Scan for the cell matching the given text and deliver its (X, Y) coordinate at center. 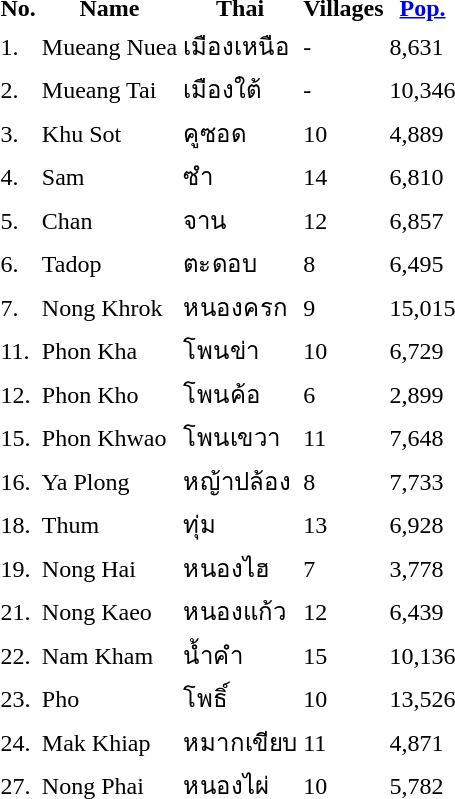
หนองครก (240, 307)
Mueang Tai (109, 90)
โพนค้อ (240, 394)
7 (344, 568)
หญ้าปล้อง (240, 481)
โพธิ์ (240, 698)
Khu Sot (109, 133)
Nong Kaeo (109, 612)
13 (344, 524)
Phon Kha (109, 350)
15 (344, 655)
จาน (240, 220)
โพนเขวา (240, 438)
Thum (109, 524)
หนองไฮ (240, 568)
ทุ่ม (240, 524)
Pho (109, 698)
Tadop (109, 264)
Phon Khwao (109, 438)
น้ำคำ (240, 655)
หนองแก้ว (240, 612)
Nong Khrok (109, 307)
คูซอด (240, 133)
9 (344, 307)
6 (344, 394)
เมืองใต้ (240, 90)
14 (344, 176)
Chan (109, 220)
Phon Kho (109, 394)
Nong Hai (109, 568)
Mak Khiap (109, 742)
Ya Plong (109, 481)
Sam (109, 176)
ซำ (240, 176)
Nam Kham (109, 655)
โพนข่า (240, 350)
หมากเขียบ (240, 742)
Mueang Nuea (109, 46)
เมืองเหนือ (240, 46)
ตะดอบ (240, 264)
